Pinpoint the cell where the given text exists, returning its (x, y) midpoint coordinate. 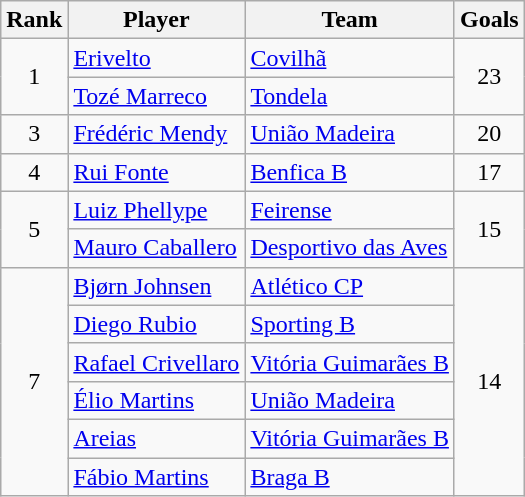
Covilhã (350, 58)
Erivelto (156, 58)
Rank (34, 20)
Bjørn Johnsen (156, 286)
Player (156, 20)
Rui Fonte (156, 172)
Tondela (350, 96)
3 (34, 134)
Mauro Caballero (156, 248)
15 (489, 229)
Feirense (350, 210)
Tozé Marreco (156, 96)
Goals (489, 20)
23 (489, 77)
20 (489, 134)
Desportivo das Aves (350, 248)
Fábio Martins (156, 477)
5 (34, 229)
Diego Rubio (156, 324)
14 (489, 381)
Benfica B (350, 172)
17 (489, 172)
Luiz Phellype (156, 210)
7 (34, 381)
Rafael Crivellaro (156, 362)
Braga B (350, 477)
1 (34, 77)
Atlético CP (350, 286)
Élio Martins (156, 400)
Team (350, 20)
Frédéric Mendy (156, 134)
Sporting B (350, 324)
4 (34, 172)
Areias (156, 438)
